Return the (X, Y) coordinate for the center point of the cell that contains the specified text.  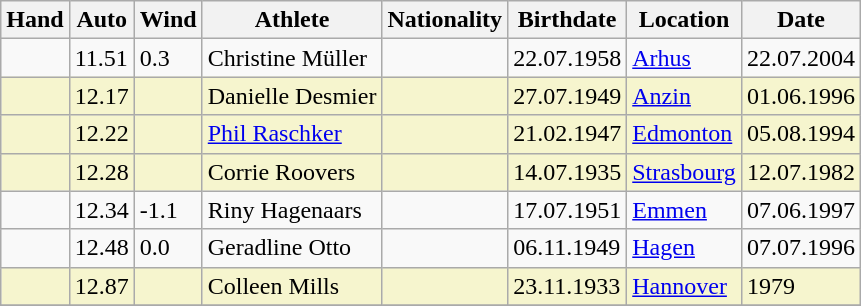
17.07.1951 (568, 210)
Emmen (684, 210)
07.07.1996 (800, 248)
Corrie Roovers (292, 172)
0.0 (168, 248)
-1.1 (168, 210)
Geradline Otto (292, 248)
Hannover (684, 286)
Birthdate (568, 20)
0.3 (168, 58)
12.07.1982 (800, 172)
Arhus (684, 58)
Auto (102, 20)
Danielle Desmier (292, 96)
Strasbourg (684, 172)
Location (684, 20)
12.28 (102, 172)
23.11.1933 (568, 286)
Riny Hagenaars (292, 210)
07.06.1997 (800, 210)
Hand (35, 20)
27.07.1949 (568, 96)
Athlete (292, 20)
1979 (800, 286)
Phil Raschker (292, 134)
Anzin (684, 96)
12.87 (102, 286)
12.17 (102, 96)
14.07.1935 (568, 172)
01.06.1996 (800, 96)
12.48 (102, 248)
Wind (168, 20)
11.51 (102, 58)
Nationality (445, 20)
05.08.1994 (800, 134)
Colleen Mills (292, 286)
Hagen (684, 248)
Christine Müller (292, 58)
06.11.1949 (568, 248)
Date (800, 20)
12.34 (102, 210)
Edmonton (684, 134)
12.22 (102, 134)
22.07.2004 (800, 58)
21.02.1947 (568, 134)
22.07.1958 (568, 58)
